For the text-containing cell, return its midpoint in (x, y) coordinate format. 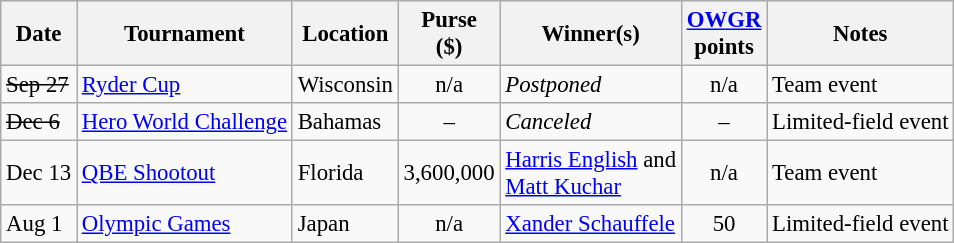
Dec 6 (39, 122)
Dec 13 (39, 174)
Xander Schauffele (590, 224)
Florida (345, 174)
Aug 1 (39, 224)
3,600,000 (449, 174)
Location (345, 34)
Notes (860, 34)
Tournament (184, 34)
Winner(s) (590, 34)
Olympic Games (184, 224)
Postponed (590, 85)
Wisconsin (345, 85)
Harris English and Matt Kuchar (590, 174)
Hero World Challenge (184, 122)
Date (39, 34)
Sep 27 (39, 85)
50 (724, 224)
OWGRpoints (724, 34)
Japan (345, 224)
Canceled (590, 122)
Purse($) (449, 34)
Bahamas (345, 122)
Ryder Cup (184, 85)
QBE Shootout (184, 174)
